Find where the given text appears and provide that cell's center as (x, y) coordinate. 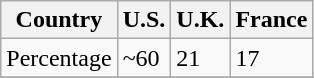
~60 (144, 58)
Country (59, 20)
17 (272, 58)
21 (200, 58)
U.S. (144, 20)
Percentage (59, 58)
France (272, 20)
U.K. (200, 20)
